Locate the cell with the specified text and output its (X, Y) center coordinate. 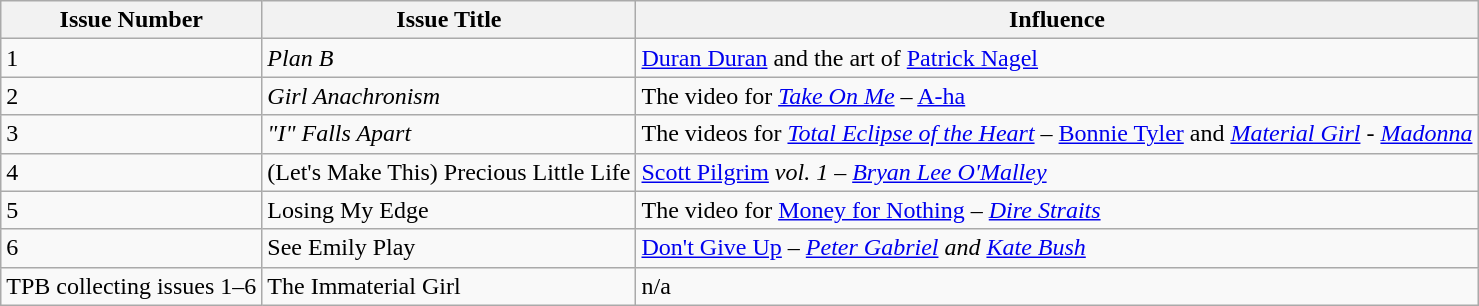
n/a (1057, 286)
3 (132, 134)
"I" Falls Apart (449, 134)
1 (132, 58)
Don't Give Up – Peter Gabriel and Kate Bush (1057, 248)
Duran Duran and the art of Patrick Nagel (1057, 58)
Issue Title (449, 20)
Girl Anachronism (449, 96)
The videos for Total Eclipse of the Heart – Bonnie Tyler and Material Girl - Madonna (1057, 134)
The Immaterial Girl (449, 286)
Scott Pilgrim vol. 1 – Bryan Lee O'Malley (1057, 172)
Losing My Edge (449, 210)
The video for Take On Me – A-ha (1057, 96)
(Let's Make This) Precious Little Life (449, 172)
6 (132, 248)
The video for Money for Nothing – Dire Straits (1057, 210)
5 (132, 210)
2 (132, 96)
4 (132, 172)
Issue Number (132, 20)
See Emily Play (449, 248)
Plan B (449, 58)
Influence (1057, 20)
TPB collecting issues 1–6 (132, 286)
